Search for the cell housing the specified text and yield its (x, y) center coordinate. 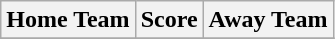
Away Team (268, 20)
Home Team (68, 20)
Score (169, 20)
